Determine the [x, y] coordinate at the center of the cell enclosing the given text.  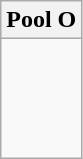
Pool O [42, 20]
